Output the (x, y) coordinate of the center of the cell containing the given text.  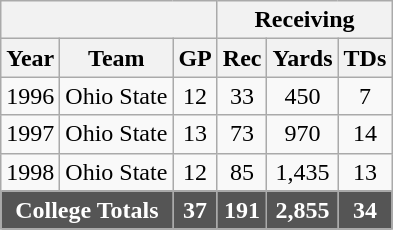
85 (242, 172)
GP (195, 58)
14 (365, 134)
34 (365, 210)
33 (242, 96)
1997 (30, 134)
College Totals (87, 210)
191 (242, 210)
Rec (242, 58)
37 (195, 210)
Year (30, 58)
TDs (365, 58)
450 (302, 96)
1998 (30, 172)
Yards (302, 58)
Receiving (304, 20)
1996 (30, 96)
73 (242, 134)
7 (365, 96)
1,435 (302, 172)
970 (302, 134)
Team (116, 58)
2,855 (302, 210)
